Find where the given text appears and provide that cell's center as (X, Y) coordinate. 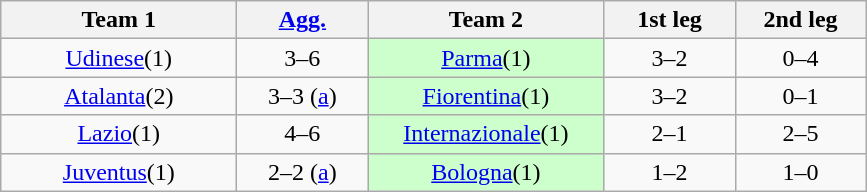
0–1 (800, 96)
0–4 (800, 58)
3–3 (a) (302, 96)
2–1 (670, 134)
Fiorentina(1) (486, 96)
2nd leg (800, 20)
2–2 (a) (302, 172)
Team 1 (119, 20)
1–2 (670, 172)
Parma(1) (486, 58)
4–6 (302, 134)
1st leg (670, 20)
Lazio(1) (119, 134)
3–6 (302, 58)
Agg. (302, 20)
Atalanta(2) (119, 96)
Bologna(1) (486, 172)
2–5 (800, 134)
1–0 (800, 172)
Team 2 (486, 20)
Internazionale(1) (486, 134)
Juventus(1) (119, 172)
Udinese(1) (119, 58)
